Pinpoint the cell where the given text exists, returning its [x, y] midpoint coordinate. 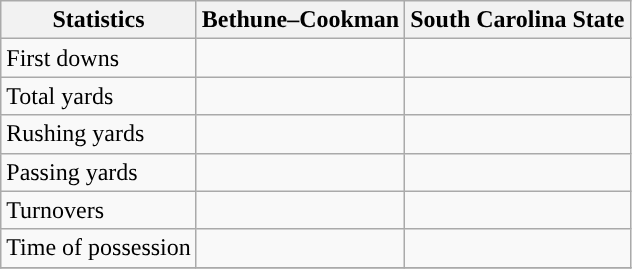
Passing yards [99, 172]
Bethune–Cookman [300, 20]
South Carolina State [518, 20]
Total yards [99, 96]
Time of possession [99, 248]
Turnovers [99, 210]
Rushing yards [99, 134]
First downs [99, 58]
Statistics [99, 20]
